Locate the cell with the specified text and output its [X, Y] center coordinate. 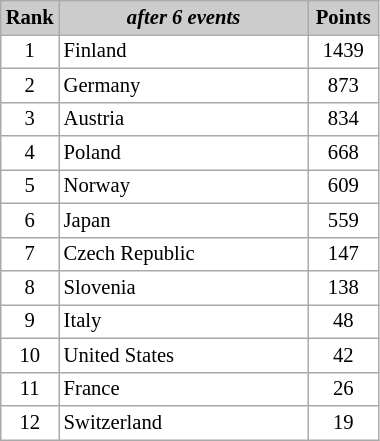
2 [30, 85]
1439 [343, 51]
Germany [184, 85]
Switzerland [184, 423]
Slovenia [184, 287]
6 [30, 220]
48 [343, 321]
7 [30, 254]
19 [343, 423]
12 [30, 423]
Austria [184, 119]
Norway [184, 186]
Japan [184, 220]
Points [343, 17]
559 [343, 220]
Rank [30, 17]
France [184, 389]
Poland [184, 153]
138 [343, 287]
4 [30, 153]
1 [30, 51]
11 [30, 389]
8 [30, 287]
Czech Republic [184, 254]
United States [184, 355]
3 [30, 119]
after 6 events [184, 17]
609 [343, 186]
668 [343, 153]
147 [343, 254]
9 [30, 321]
10 [30, 355]
26 [343, 389]
42 [343, 355]
Finland [184, 51]
873 [343, 85]
5 [30, 186]
834 [343, 119]
Italy [184, 321]
